Return the (x, y) coordinate for the center point of the cell that contains the specified text.  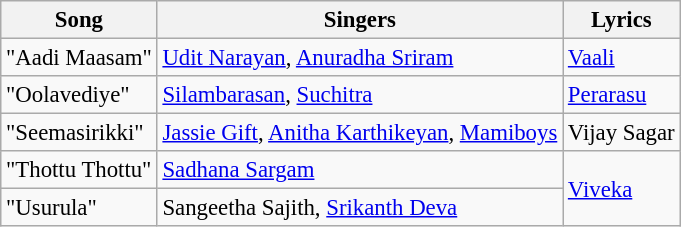
"Aadi Maasam" (79, 58)
"Thottu Thottu" (79, 170)
Song (79, 20)
"Oolavediye" (79, 95)
Viveka (622, 188)
"Usurula" (79, 208)
Vaali (622, 58)
Sangeetha Sajith, Srikanth Deva (360, 208)
Udit Narayan, Anuradha Sriram (360, 58)
Jassie Gift, Anitha Karthikeyan, Mamiboys (360, 133)
Perarasu (622, 95)
Vijay Sagar (622, 133)
Sadhana Sargam (360, 170)
"Seemasirikki" (79, 133)
Singers (360, 20)
Lyrics (622, 20)
Silambarasan, Suchitra (360, 95)
